For the text-containing cell, return its midpoint in (x, y) coordinate format. 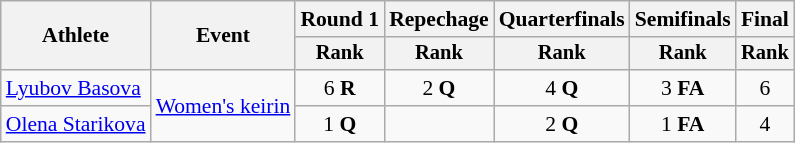
Repechage (439, 19)
6 (765, 88)
Women's keirin (224, 106)
1 FA (683, 124)
4 (765, 124)
3 FA (683, 88)
Semifinals (683, 19)
Quarterfinals (562, 19)
Round 1 (340, 19)
Olena Starikova (76, 124)
Athlete (76, 36)
4 Q (562, 88)
Lyubov Basova (76, 88)
Final (765, 19)
6 R (340, 88)
Event (224, 36)
1 Q (340, 124)
